Return the (x, y) coordinate for the center point of the cell that contains the specified text.  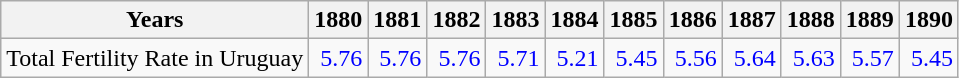
1884 (574, 20)
1890 (928, 20)
5.57 (870, 58)
1880 (338, 20)
1881 (398, 20)
1886 (692, 20)
Total Fertility Rate in Uruguay (155, 58)
5.71 (516, 58)
1888 (810, 20)
5.64 (752, 58)
1889 (870, 20)
1885 (634, 20)
5.56 (692, 58)
5.21 (574, 58)
1883 (516, 20)
Years (155, 20)
5.63 (810, 58)
1887 (752, 20)
1882 (456, 20)
